Detect which cell encompasses the target text, then output its (X, Y) center coordinate. 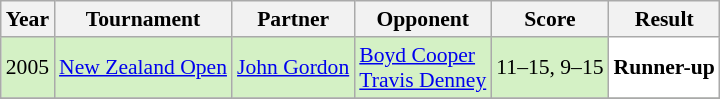
Boyd Cooper Travis Denney (422, 68)
Opponent (422, 19)
Year (28, 19)
Score (550, 19)
Result (664, 19)
2005 (28, 68)
Tournament (143, 19)
Runner-up (664, 68)
Partner (293, 19)
11–15, 9–15 (550, 68)
John Gordon (293, 68)
New Zealand Open (143, 68)
